Capture the cell that displays the provided text and extract its [x, y] central coordinate. 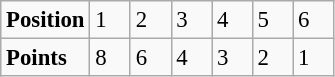
Position [46, 20]
Points [46, 58]
5 [272, 20]
8 [110, 58]
